Return [x, y] of the center of cell containing provided text 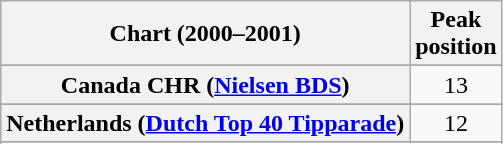
13 [456, 85]
Canada CHR (Nielsen BDS) [206, 85]
Peakposition [456, 34]
12 [456, 123]
Netherlands (Dutch Top 40 Tipparade) [206, 123]
Chart (2000–2001) [206, 34]
